Find where the given text appears and provide that cell's center as [x, y] coordinate. 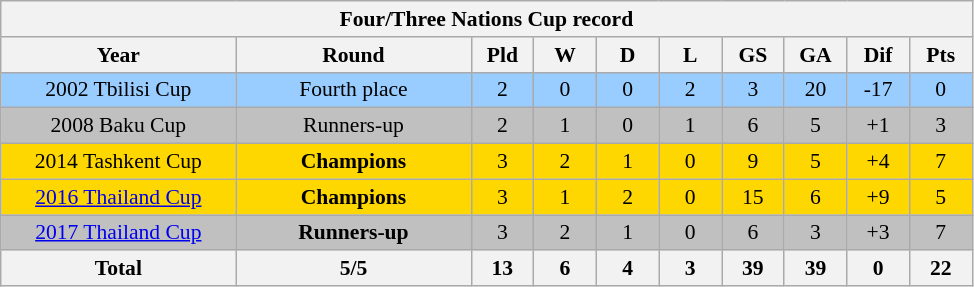
Year [118, 55]
2016 Thailand Cup [118, 197]
13 [502, 269]
2017 Thailand Cup [118, 233]
2014 Tashkent Cup [118, 162]
Pld [502, 55]
GA [816, 55]
+9 [878, 197]
W [566, 55]
Round [354, 55]
Fourth place [354, 90]
4 [628, 269]
15 [754, 197]
2008 Baku Cup [118, 126]
-17 [878, 90]
+4 [878, 162]
9 [754, 162]
20 [816, 90]
5/5 [354, 269]
2002 Tbilisi Cup [118, 90]
D [628, 55]
+1 [878, 126]
Dif [878, 55]
Total [118, 269]
+3 [878, 233]
22 [940, 269]
GS [754, 55]
L [690, 55]
Pts [940, 55]
Four/Three Nations Cup record [486, 19]
